Return the [x, y] coordinate for the center point of the cell that contains the specified text.  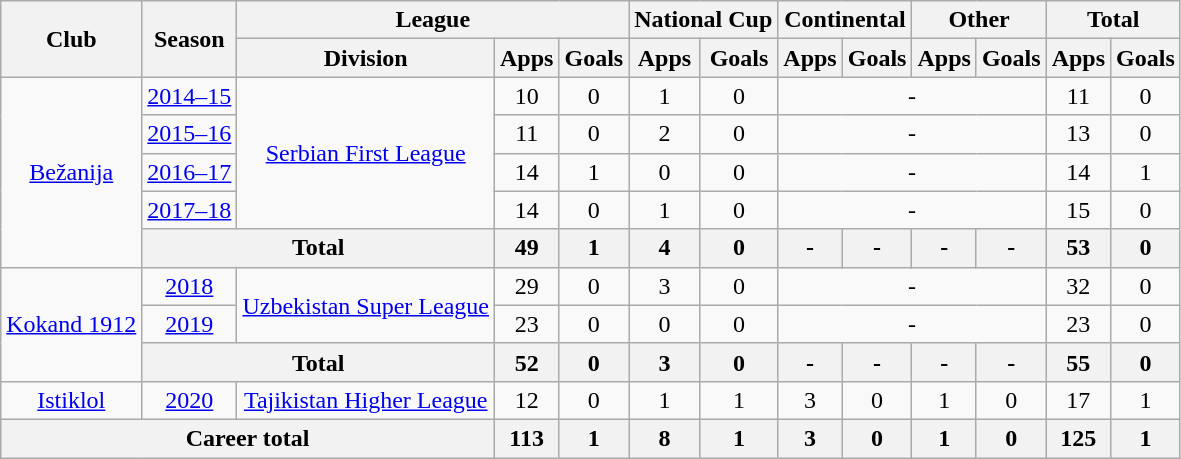
12 [527, 400]
49 [527, 248]
52 [527, 362]
10 [527, 96]
8 [665, 438]
125 [1078, 438]
4 [665, 248]
Season [190, 39]
Serbian First League [366, 153]
Istiklol [72, 400]
2014–15 [190, 96]
2018 [190, 286]
55 [1078, 362]
National Cup [704, 20]
Career total [248, 438]
Other [979, 20]
13 [1078, 134]
Continental [845, 20]
15 [1078, 210]
Club [72, 39]
53 [1078, 248]
2015–16 [190, 134]
2 [665, 134]
Division [366, 58]
2017–18 [190, 210]
17 [1078, 400]
113 [527, 438]
29 [527, 286]
Uzbekistan Super League [366, 305]
2019 [190, 324]
2020 [190, 400]
Tajikistan Higher League [366, 400]
Kokand 1912 [72, 324]
32 [1078, 286]
2016–17 [190, 172]
League [433, 20]
Bežanija [72, 172]
